Determine the (X, Y) coordinate at the center of the cell enclosing the given text.  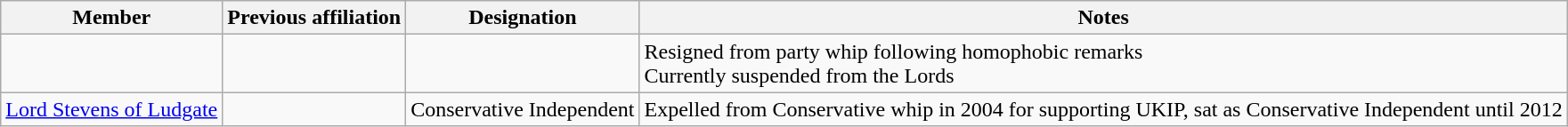
Designation (523, 18)
Notes (1103, 18)
Conservative Independent (523, 109)
Member (112, 18)
Expelled from Conservative whip in 2004 for supporting UKIP, sat as Conservative Independent until 2012 (1103, 109)
Lord Stevens of Ludgate (112, 109)
Resigned from party whip following homophobic remarksCurrently suspended from the Lords (1103, 64)
Previous affiliation (314, 18)
